From the cell containing the given text, extract its center point as [x, y] coordinate. 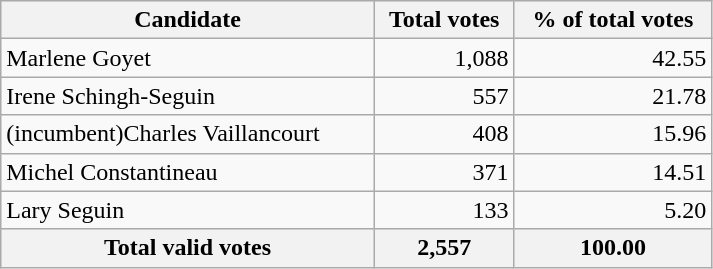
2,557 [444, 248]
% of total votes [613, 20]
Total votes [444, 20]
100.00 [613, 248]
408 [444, 134]
Michel Constantineau [188, 172]
Marlene Goyet [188, 58]
Candidate [188, 20]
Lary Seguin [188, 210]
1,088 [444, 58]
15.96 [613, 134]
21.78 [613, 96]
371 [444, 172]
42.55 [613, 58]
5.20 [613, 210]
Total valid votes [188, 248]
(incumbent)Charles Vaillancourt [188, 134]
14.51 [613, 172]
133 [444, 210]
557 [444, 96]
Irene Schingh-Seguin [188, 96]
